Return (X, Y) of the center of cell containing provided text 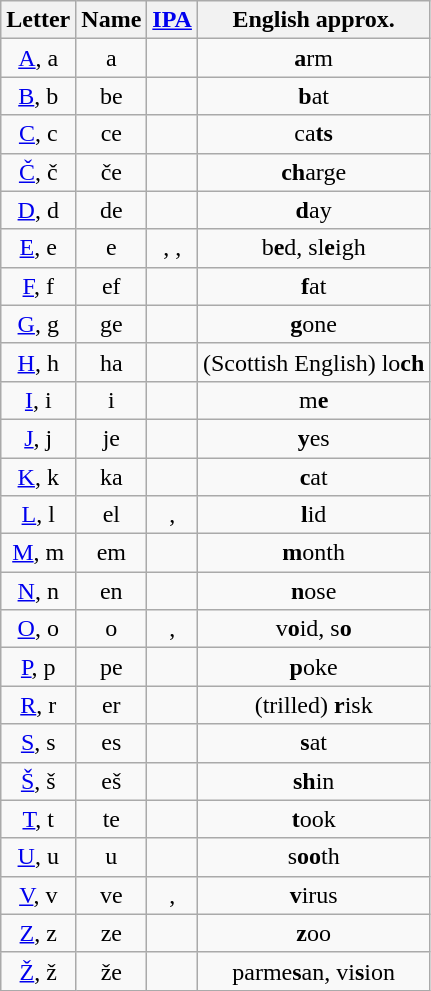
cat (313, 477)
H, h (38, 362)
B, b (38, 96)
Š, š (38, 781)
N, n (38, 591)
fat (313, 286)
Letter (38, 20)
C, c (38, 134)
day (313, 210)
P, p (38, 667)
če (112, 172)
T, t (38, 819)
bat (313, 96)
U, u (38, 857)
E, e (38, 248)
te (112, 819)
es (112, 743)
nose (313, 591)
cats (313, 134)
shin (313, 781)
arm (313, 58)
ce (112, 134)
IPA (172, 20)
Z, z (38, 933)
ha (112, 362)
ka (112, 477)
R, r (38, 705)
yes (313, 438)
ze (112, 933)
že (112, 971)
ve (112, 895)
parmesan, vision (313, 971)
poke (313, 667)
zoo (313, 933)
Ž, ž (38, 971)
charge (313, 172)
S, s (38, 743)
el (112, 515)
bed, sleigh (313, 248)
e (112, 248)
F, f (38, 286)
eš (112, 781)
me (313, 400)
Č, č (38, 172)
A, a (38, 58)
O, o (38, 629)
D, d (38, 210)
L, l (38, 515)
void, so (313, 629)
u (112, 857)
er (112, 705)
pe (112, 667)
J, j (38, 438)
ef (112, 286)
G, g (38, 324)
sooth (313, 857)
be (112, 96)
Name (112, 20)
took (313, 819)
je (112, 438)
gone (313, 324)
virus (313, 895)
(trilled) risk (313, 705)
M, m (38, 553)
em (112, 553)
a (112, 58)
ge (112, 324)
English approx. (313, 20)
V, v (38, 895)
en (112, 591)
de (112, 210)
, , (172, 248)
month (313, 553)
o (112, 629)
sat (313, 743)
(Scottish English) loch (313, 362)
I, i (38, 400)
lid (313, 515)
K, k (38, 477)
i (112, 400)
